Find where the given text appears and provide that cell's center as [X, Y] coordinate. 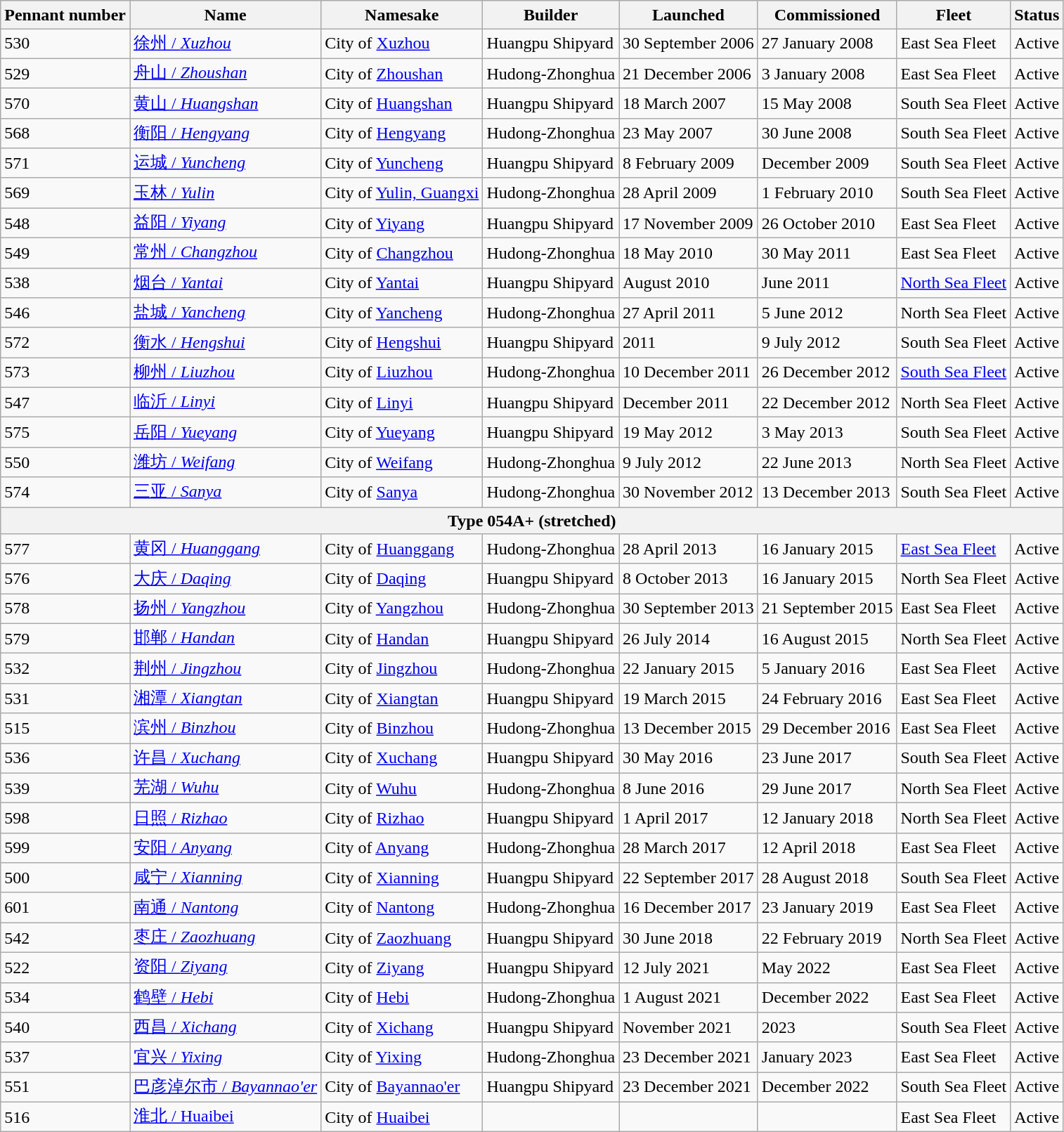
549 [65, 253]
10 December 2011 [689, 372]
23 May 2007 [689, 134]
542 [65, 937]
City of Weifang [402, 462]
515 [65, 728]
南通 / Nantong [225, 908]
2023 [827, 1027]
衡水 / Hengshui [225, 343]
540 [65, 1027]
26 July 2014 [689, 638]
24 February 2016 [827, 698]
17 November 2009 [689, 223]
City of Ziyang [402, 968]
8 October 2013 [689, 579]
City of Yulin, Guangxi [402, 193]
益阳 / Yiyang [225, 223]
City of Handan [402, 638]
30 May 2016 [689, 759]
19 May 2012 [689, 433]
City of Yantai [402, 282]
City of Hengyang [402, 134]
常州 / Changzhou [225, 253]
May 2022 [827, 968]
3 January 2008 [827, 73]
黄冈 / Huanggang [225, 549]
571 [65, 163]
City of Nantong [402, 908]
滨州 / Binzhou [225, 728]
玉林 / Yulin [225, 193]
衡阳 / Hengyang [225, 134]
枣庄 / Zaozhuang [225, 937]
29 December 2016 [827, 728]
1 August 2021 [689, 998]
8 June 2016 [689, 788]
City of Binzhou [402, 728]
芜湖 / Wuhu [225, 788]
546 [65, 313]
570 [65, 104]
December 2009 [827, 163]
湘潭 / Xiangtan [225, 698]
572 [65, 343]
12 July 2021 [689, 968]
荆州 / Jingzhou [225, 669]
18 March 2007 [689, 104]
潍坊 / Weifang [225, 462]
June 2011 [827, 282]
Pennant number [65, 15]
5 January 2016 [827, 669]
临沂 / Linyi [225, 402]
536 [65, 759]
29 June 2017 [827, 788]
City of Huaibei [402, 1117]
City of Changzhou [402, 253]
December 2011 [689, 402]
Fleet [954, 15]
1 February 2010 [827, 193]
534 [65, 998]
City of Yuncheng [402, 163]
City of Liuzhou [402, 372]
579 [65, 638]
19 March 2015 [689, 698]
City of Sanya [402, 492]
City of Linyi [402, 402]
City of Yueyang [402, 433]
City of Xianning [402, 878]
许昌 / Xuchang [225, 759]
黄山 / Huangshan [225, 104]
598 [65, 818]
Builder [551, 15]
运城 / Yuncheng [225, 163]
532 [65, 669]
30 June 2008 [827, 134]
28 March 2017 [689, 847]
577 [65, 549]
January 2023 [827, 1057]
City of Yancheng [402, 313]
City of Hengshui [402, 343]
21 December 2006 [689, 73]
500 [65, 878]
22 December 2012 [827, 402]
30 September 2006 [689, 44]
23 June 2017 [827, 759]
宜兴 / Yixing [225, 1057]
柳州 / Liuzhou [225, 372]
22 February 2019 [827, 937]
28 April 2013 [689, 549]
岳阳 / Yueyang [225, 433]
530 [65, 44]
16 August 2015 [827, 638]
咸宁 / Xianning [225, 878]
烟台 / Yantai [225, 282]
522 [65, 968]
18 May 2010 [689, 253]
City of Huanggang [402, 549]
Launched [689, 15]
15 May 2008 [827, 104]
3 May 2013 [827, 433]
November 2021 [689, 1027]
City of Rizhao [402, 818]
三亚 / Sanya [225, 492]
30 May 2011 [827, 253]
淮北 / Huaibei [225, 1117]
28 April 2009 [689, 193]
551 [65, 1088]
2011 [689, 343]
扬州 / Yangzhou [225, 609]
City of Yiyang [402, 223]
City of Daqing [402, 579]
30 June 2018 [689, 937]
529 [65, 73]
569 [65, 193]
August 2010 [689, 282]
资阳 / Ziyang [225, 968]
28 August 2018 [827, 878]
Status [1037, 15]
日照 / Rizhao [225, 818]
8 February 2009 [689, 163]
26 December 2012 [827, 372]
13 December 2013 [827, 492]
16 December 2017 [689, 908]
City of Xuchang [402, 759]
1 April 2017 [689, 818]
539 [65, 788]
Type 054A+ (stretched) [532, 521]
574 [65, 492]
23 January 2019 [827, 908]
Namesake [402, 15]
30 November 2012 [689, 492]
30 September 2013 [689, 609]
22 January 2015 [689, 669]
City of Xichang [402, 1027]
邯郸 / Handan [225, 638]
City of Wuhu [402, 788]
City of Xiangtan [402, 698]
573 [65, 372]
安阳 / Anyang [225, 847]
City of Yangzhou [402, 609]
22 June 2013 [827, 462]
5 June 2012 [827, 313]
22 September 2017 [689, 878]
12 January 2018 [827, 818]
547 [65, 402]
City of Zhoushan [402, 73]
575 [65, 433]
601 [65, 908]
盐城 / Yancheng [225, 313]
599 [65, 847]
City of Huangshan [402, 104]
City of Bayannao'er [402, 1088]
568 [65, 134]
大庆 / Daqing [225, 579]
12 April 2018 [827, 847]
City of Anyang [402, 847]
鹤壁 / Hebi [225, 998]
26 October 2010 [827, 223]
City of Xuzhou [402, 44]
548 [65, 223]
21 September 2015 [827, 609]
537 [65, 1057]
City of Hebi [402, 998]
巴彦淖尔市 / Bayannao'er [225, 1088]
徐州 / Xuzhou [225, 44]
西昌 / Xichang [225, 1027]
舟山 / Zhoushan [225, 73]
576 [65, 579]
578 [65, 609]
City of Yixing [402, 1057]
Commissioned [827, 15]
27 January 2008 [827, 44]
27 April 2011 [689, 313]
531 [65, 698]
13 December 2015 [689, 728]
516 [65, 1117]
Name [225, 15]
550 [65, 462]
City of Jingzhou [402, 669]
City of Zaozhuang [402, 937]
538 [65, 282]
